Scan for the cell matching the given text and deliver its [x, y] coordinate at center. 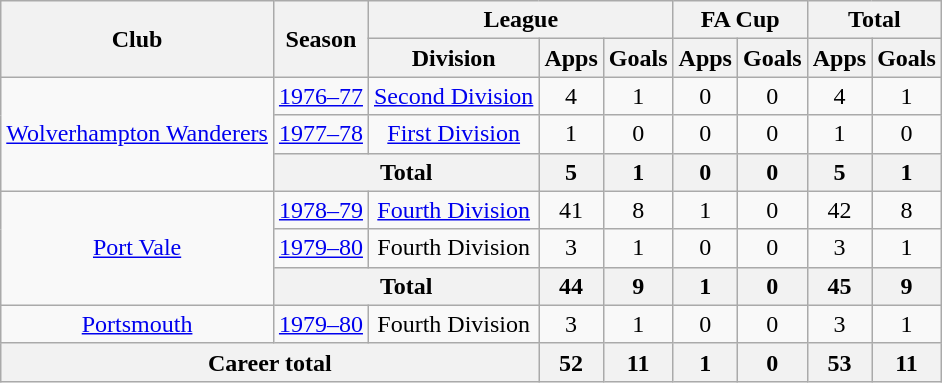
Second Division [453, 96]
First Division [453, 134]
1976–77 [320, 96]
41 [571, 210]
League [520, 20]
Portsmouth [138, 324]
Club [138, 39]
45 [839, 286]
1977–78 [320, 134]
Division [453, 58]
Wolverhampton Wanderers [138, 134]
1978–79 [320, 210]
42 [839, 210]
53 [839, 362]
FA Cup [740, 20]
52 [571, 362]
Season [320, 39]
Career total [270, 362]
44 [571, 286]
Port Vale [138, 248]
